Capture the cell that displays the provided text and extract its (X, Y) central coordinate. 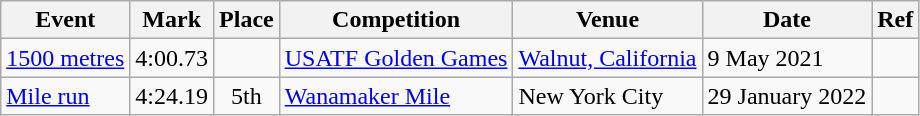
USATF Golden Games (396, 58)
5th (247, 96)
Wanamaker Mile (396, 96)
Event (66, 20)
Mark (172, 20)
1500 metres (66, 58)
New York City (608, 96)
Place (247, 20)
Date (787, 20)
9 May 2021 (787, 58)
Walnut, California (608, 58)
Competition (396, 20)
4:24.19 (172, 96)
Mile run (66, 96)
29 January 2022 (787, 96)
Venue (608, 20)
4:00.73 (172, 58)
Ref (896, 20)
